Determine the (X, Y) coordinate at the center of the cell enclosing the given text.  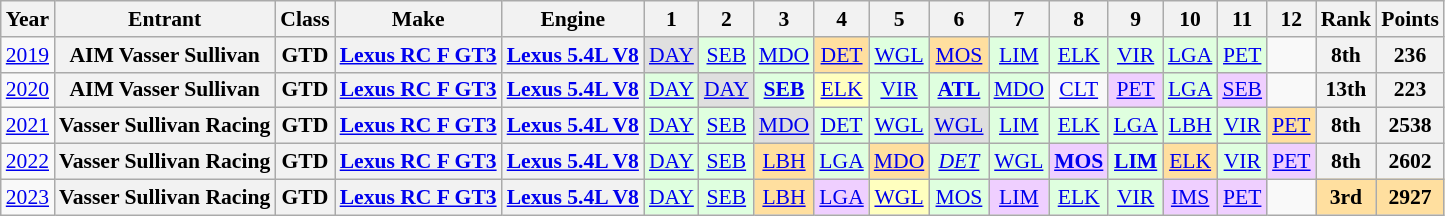
2927 (1410, 197)
2602 (1410, 162)
2 (726, 19)
223 (1410, 90)
CLT (1078, 90)
6 (958, 19)
2538 (1410, 126)
Make (418, 19)
10 (1190, 19)
3rd (1346, 197)
ATL (958, 90)
Year (28, 19)
11 (1242, 19)
13th (1346, 90)
1 (672, 19)
2020 (28, 90)
236 (1410, 55)
7 (1020, 19)
4 (841, 19)
2021 (28, 126)
3 (784, 19)
Engine (573, 19)
2019 (28, 55)
Class (304, 19)
Rank (1346, 19)
5 (900, 19)
2023 (28, 197)
8 (1078, 19)
IMS (1190, 197)
12 (1292, 19)
2022 (28, 162)
Entrant (164, 19)
Points (1410, 19)
9 (1135, 19)
